Locate the cell with the specified text and output its [x, y] center coordinate. 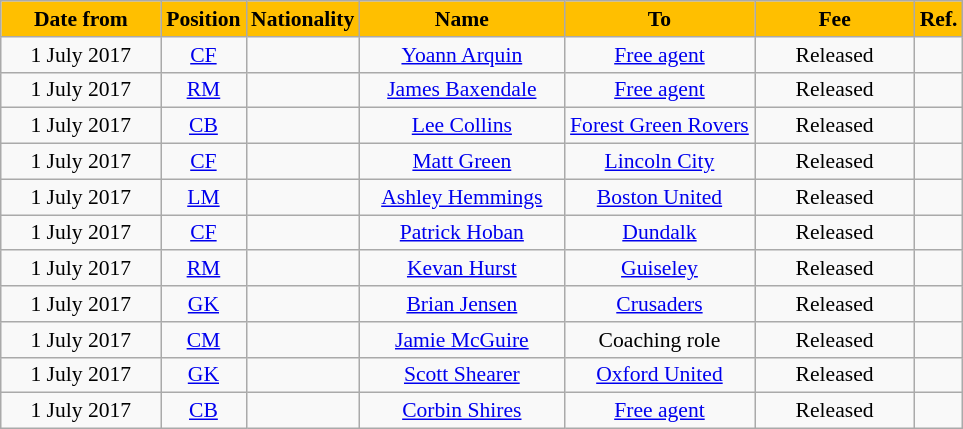
Oxford United [659, 375]
CM [204, 340]
Yoann Arquin [462, 55]
Name [462, 19]
Forest Green Rovers [659, 126]
Crusaders [659, 304]
Jamie McGuire [462, 340]
Corbin Shires [462, 411]
James Baxendale [462, 90]
Scott Shearer [462, 375]
Guiseley [659, 269]
Lincoln City [659, 162]
Boston United [659, 197]
Nationality [302, 19]
Ref. [939, 19]
Lee Collins [462, 126]
LM [204, 197]
Ashley Hemmings [462, 197]
Date from [81, 19]
Dundalk [659, 233]
Brian Jensen [462, 304]
To [659, 19]
Matt Green [462, 162]
Patrick Hoban [462, 233]
Kevan Hurst [462, 269]
Position [204, 19]
Fee [835, 19]
Coaching role [659, 340]
